Output the [x, y] coordinate of the center of the cell containing the given text.  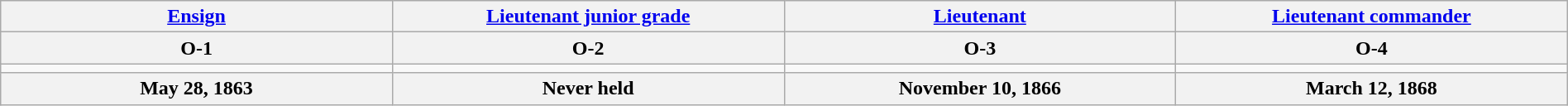
O-3 [980, 48]
Lieutenant junior grade [588, 17]
O-1 [197, 48]
March 12, 1868 [1372, 89]
O-4 [1372, 48]
May 28, 1863 [197, 89]
O-2 [588, 48]
Never held [588, 89]
November 10, 1866 [980, 89]
Lieutenant [980, 17]
Lieutenant commander [1372, 17]
Ensign [197, 17]
